Return (x, y) of the center of cell containing provided text 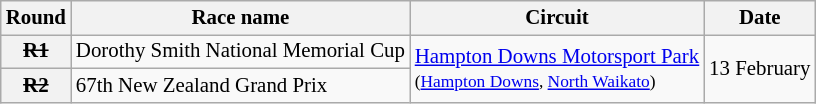
R2 (36, 85)
Hampton Downs Motorsport Park(Hampton Downs, North Waikato) (557, 68)
Circuit (557, 18)
Round (36, 18)
Race name (240, 18)
13 February (760, 68)
R1 (36, 51)
Date (760, 18)
Dorothy Smith National Memorial Cup (240, 51)
67th New Zealand Grand Prix (240, 85)
